Find where the given text appears and provide that cell's center as [x, y] coordinate. 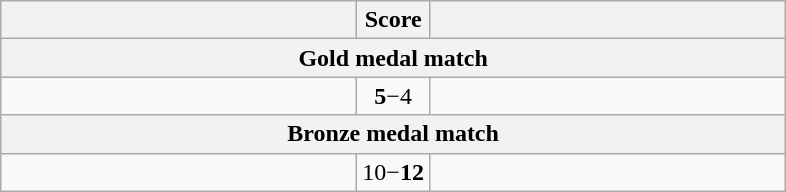
Bronze medal match [394, 134]
Gold medal match [394, 58]
Score [394, 20]
10−12 [394, 172]
5−4 [394, 96]
